For the text-containing cell, return its midpoint in [x, y] coordinate format. 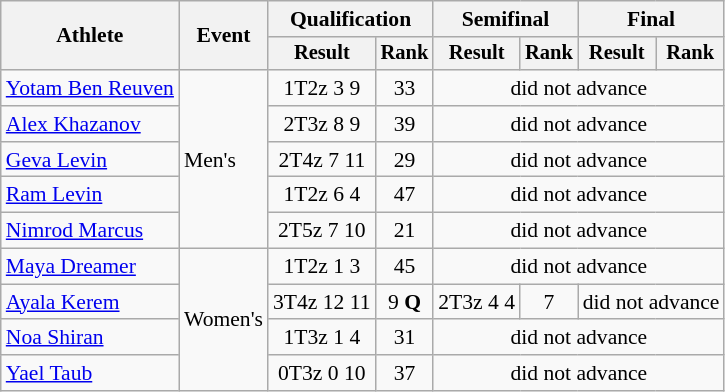
Athlete [90, 36]
Women's [224, 320]
Event [224, 36]
21 [405, 231]
Yotam Ben Reuven [90, 88]
31 [405, 338]
Qualification [350, 19]
9 Q [405, 302]
2T3z 4 4 [476, 302]
2T3z 8 9 [322, 124]
1T2z 6 4 [322, 195]
Nimrod Marcus [90, 231]
1T3z 1 4 [322, 338]
2T4z 7 11 [322, 160]
39 [405, 124]
Semifinal [505, 19]
33 [405, 88]
7 [549, 302]
47 [405, 195]
Alex Khazanov [90, 124]
Ram Levin [90, 195]
37 [405, 373]
Final [652, 19]
2T5z 7 10 [322, 231]
3T4z 12 11 [322, 302]
Maya Dreamer [90, 267]
29 [405, 160]
Noa Shiran [90, 338]
Geva Levin [90, 160]
Men's [224, 159]
Yael Taub [90, 373]
1T2z 1 3 [322, 267]
1T2z 3 9 [322, 88]
Ayala Kerem [90, 302]
0T3z 0 10 [322, 373]
45 [405, 267]
